Output the [x, y] coordinate of the center of the cell containing the given text.  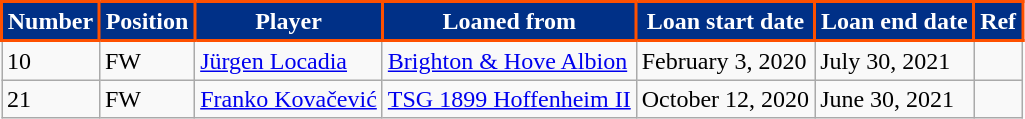
Ref [998, 22]
Position [146, 22]
Jürgen Locadia [289, 60]
10 [51, 60]
Loan start date [725, 22]
Loan end date [894, 22]
Brighton & Hove Albion [509, 60]
June 30, 2021 [894, 99]
Loaned from [509, 22]
Player [289, 22]
Number [51, 22]
February 3, 2020 [725, 60]
Franko Kovačević [289, 99]
July 30, 2021 [894, 60]
TSG 1899 Hoffenheim II [509, 99]
21 [51, 99]
October 12, 2020 [725, 99]
